Determine the [x, y] coordinate at the center of the cell enclosing the given text.  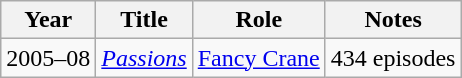
Notes [393, 20]
Title [144, 20]
Year [48, 20]
2005–08 [48, 58]
Fancy Crane [258, 58]
Passions [144, 58]
434 episodes [393, 58]
Role [258, 20]
